Capture the cell that displays the provided text and extract its [x, y] central coordinate. 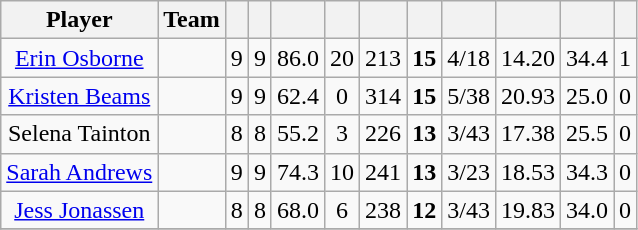
55.2 [298, 134]
10 [342, 172]
20.93 [528, 96]
19.83 [528, 210]
314 [384, 96]
74.3 [298, 172]
6 [342, 210]
Team [192, 20]
Sarah Andrews [80, 172]
34.0 [586, 210]
238 [384, 210]
241 [384, 172]
Player [80, 20]
1 [626, 58]
3 [342, 134]
25.0 [586, 96]
25.5 [586, 134]
86.0 [298, 58]
34.3 [586, 172]
20 [342, 58]
12 [424, 210]
18.53 [528, 172]
62.4 [298, 96]
3/23 [469, 172]
4/18 [469, 58]
Selena Tainton [80, 134]
34.4 [586, 58]
213 [384, 58]
226 [384, 134]
5/38 [469, 96]
Erin Osborne [80, 58]
Jess Jonassen [80, 210]
68.0 [298, 210]
14.20 [528, 58]
Kristen Beams [80, 96]
17.38 [528, 134]
